Provide the (X, Y) coordinate of the cell's center where the given text is located.  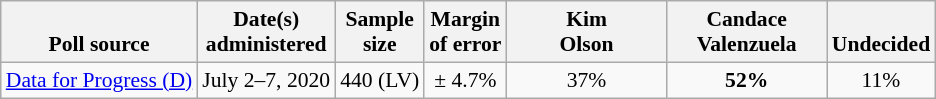
July 2–7, 2020 (266, 80)
CandaceValenzuela (747, 32)
52% (747, 80)
11% (881, 80)
Poll source (100, 32)
Marginof error (465, 32)
Data for Progress (D) (100, 80)
Date(s)administered (266, 32)
Undecided (881, 32)
Samplesize (380, 32)
± 4.7% (465, 80)
37% (586, 80)
KimOlson (586, 32)
440 (LV) (380, 80)
